From the cell containing the given text, extract its center point as [x, y] coordinate. 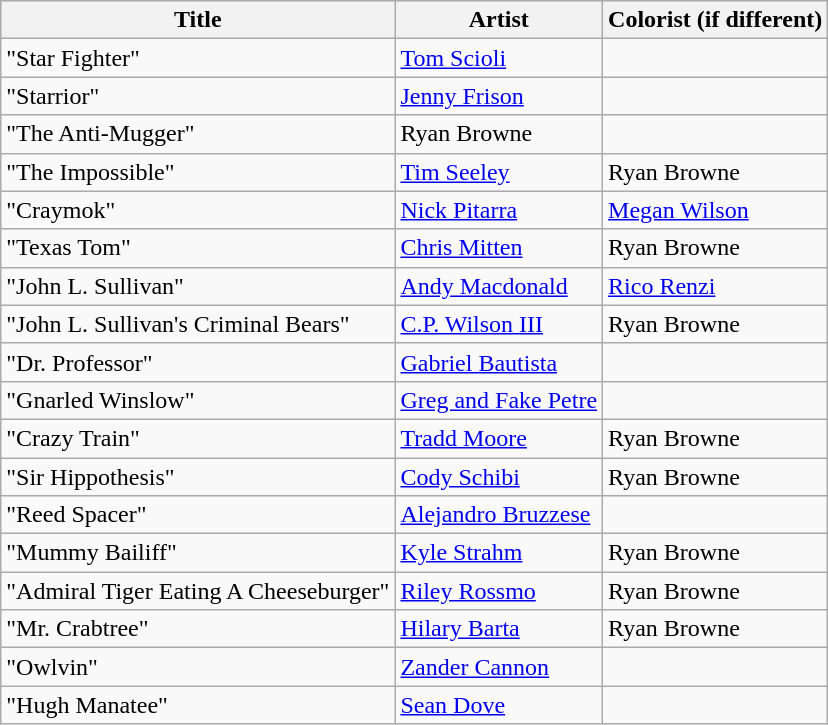
Artist [499, 20]
Kyle Strahm [499, 553]
"Owlvin" [198, 667]
Andy Macdonald [499, 286]
Sean Dove [499, 705]
Hilary Barta [499, 629]
"John L. Sullivan's Criminal Bears" [198, 324]
Tom Scioli [499, 58]
Title [198, 20]
"Mummy Bailiff" [198, 553]
Colorist (if different) [716, 20]
"Starrior" [198, 96]
Alejandro Bruzzese [499, 515]
"Admiral Tiger Eating A Cheeseburger" [198, 591]
Tradd Moore [499, 438]
Zander Cannon [499, 667]
C.P. Wilson III [499, 324]
Jenny Frison [499, 96]
Chris Mitten [499, 248]
Riley Rossmo [499, 591]
Megan Wilson [716, 210]
"Dr. Professor" [198, 362]
"The Impossible" [198, 172]
"Star Fighter" [198, 58]
"Crazy Train" [198, 438]
"John L. Sullivan" [198, 286]
"Texas Tom" [198, 248]
Rico Renzi [716, 286]
"Gnarled Winslow" [198, 400]
"Hugh Manatee" [198, 705]
Tim Seeley [499, 172]
"Craymok" [198, 210]
"Mr. Crabtree" [198, 629]
Greg and Fake Petre [499, 400]
Gabriel Bautista [499, 362]
"Reed Spacer" [198, 515]
"The Anti-Mugger" [198, 134]
"Sir Hippothesis" [198, 477]
Cody Schibi [499, 477]
Nick Pitarra [499, 210]
